Return [x, y] of the center of cell containing provided text 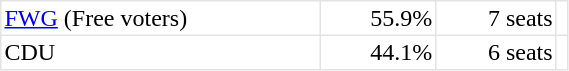
44.1% [378, 52]
6 seats [496, 52]
CDU [161, 52]
55.9% [378, 18]
7 seats [496, 18]
FWG (Free voters) [161, 18]
